Detect which cell encompasses the target text, then output its [x, y] center coordinate. 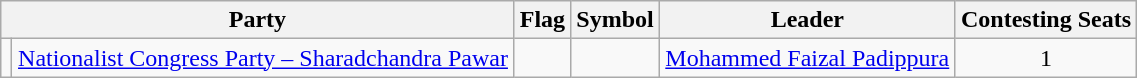
Contesting Seats [1046, 20]
Flag [542, 20]
1 [1046, 58]
Nationalist Congress Party – Sharadchandra Pawar [263, 58]
Party [258, 20]
Symbol [616, 20]
Mohammed Faizal Padippura [807, 58]
Leader [807, 20]
